For the text-containing cell, return its midpoint in [X, Y] coordinate format. 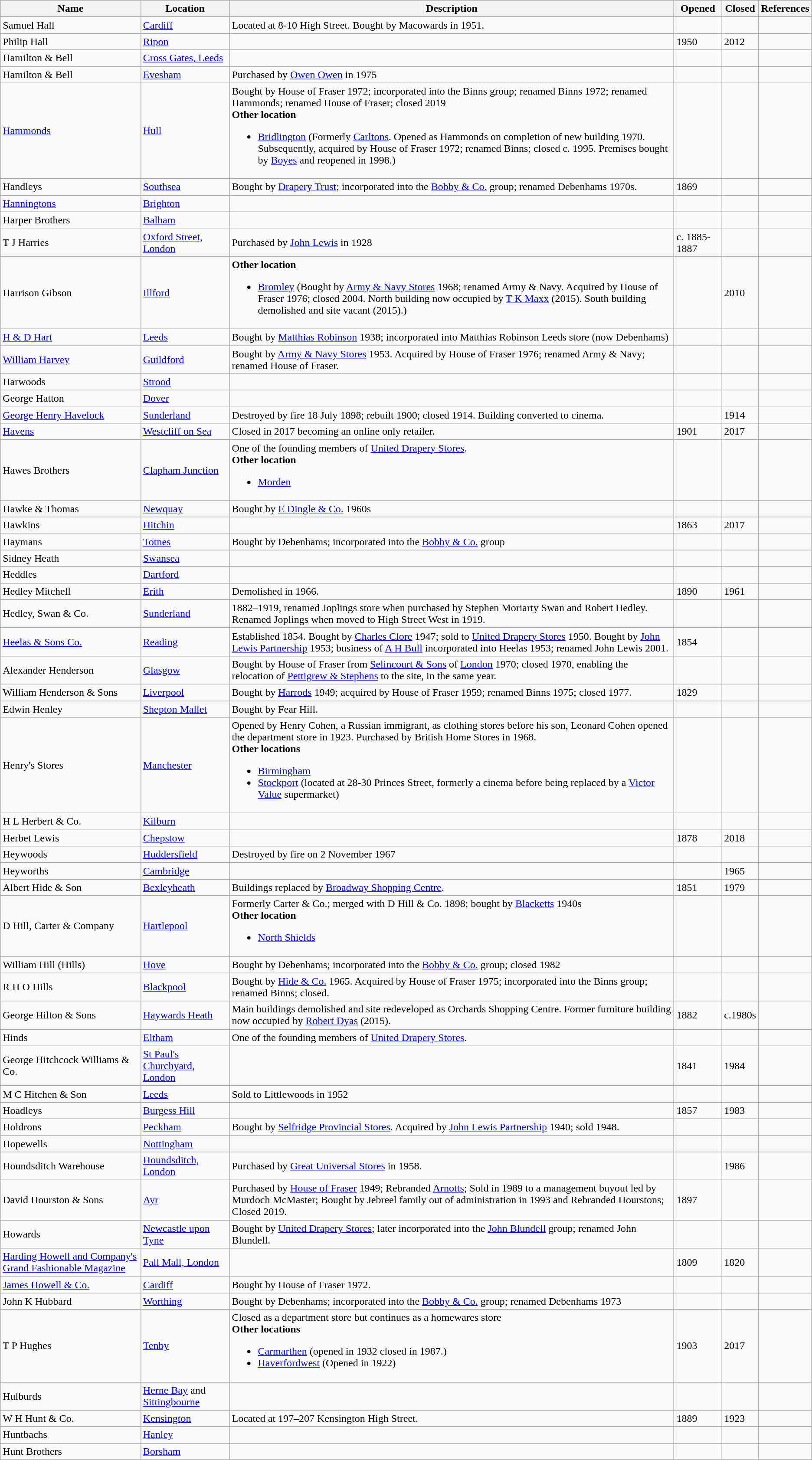
Huntbachs [70, 1435]
Formerly Carter & Co.; merged with D Hill & Co. 1898; bought by Blacketts 1940sOther locationNorth Shields [452, 926]
Hanley [185, 1435]
Hove [185, 965]
Bought by United Drapery Stores; later incorporated into the John Blundell group; renamed John Blundell. [452, 1234]
Hulburds [70, 1396]
Samuel Hall [70, 25]
Eltham [185, 1038]
Sidney Heath [70, 558]
Haymans [70, 542]
John K Hubbard [70, 1301]
1914 [740, 415]
T J Harries [70, 242]
Heyworths [70, 871]
Cambridge [185, 871]
Newquay [185, 509]
References [785, 9]
Hoadleys [70, 1110]
c.1980s [740, 1015]
D Hill, Carter & Company [70, 926]
2010 [740, 292]
1965 [740, 871]
1882 [698, 1015]
Burgess Hill [185, 1110]
Borsham [185, 1451]
Heddles [70, 575]
Located at 197–207 Kensington High Street. [452, 1418]
c. 1885-1887 [698, 242]
Buildings replaced by Broadway Shopping Centre. [452, 887]
1857 [698, 1110]
Heelas & Sons Co. [70, 642]
Edwin Henley [70, 709]
Clapham Junction [185, 470]
William Hill (Hills) [70, 965]
2018 [740, 838]
Southsea [185, 187]
Chepstow [185, 838]
Illford [185, 292]
Name [70, 9]
Alexander Henderson [70, 670]
St Paul's Churchyard, London [185, 1066]
1979 [740, 887]
George Hitchcock Williams & Co. [70, 1066]
Handleys [70, 187]
William Harvey [70, 359]
Houndsditch, London [185, 1166]
Hanningtons [70, 203]
Hull [185, 131]
1882–1919, renamed Joplings store when purchased by Stephen Moriarty Swan and Robert Hedley. Renamed Joplings when moved to High Street West in 1919. [452, 613]
Havens [70, 432]
Philip Hall [70, 42]
Worthing [185, 1301]
1901 [698, 432]
M C Hitchen & Son [70, 1094]
Oxford Street, London [185, 242]
One of the founding members of United Drapery Stores.Other locationMorden [452, 470]
Purchased by Great Universal Stores in 1958. [452, 1166]
Howards [70, 1234]
H & D Hart [70, 337]
Brighton [185, 203]
1986 [740, 1166]
Harwoods [70, 382]
George Hatton [70, 399]
1897 [698, 1200]
Blackpool [185, 987]
Bought by Hide & Co. 1965. Acquired by House of Fraser 1975; incorporated into the Binns group; renamed Binns; closed. [452, 987]
Harper Brothers [70, 220]
Ayr [185, 1200]
Cross Gates, Leeds [185, 58]
Bought by Selfridge Provincial Stores. Acquired by John Lewis Partnership 1940; sold 1948. [452, 1127]
Erith [185, 591]
Peckham [185, 1127]
Hunt Brothers [70, 1451]
Bought by Fear Hill. [452, 709]
William Henderson & Sons [70, 692]
1903 [698, 1345]
T P Hughes [70, 1345]
R H O Hills [70, 987]
Bexleyheath [185, 887]
1984 [740, 1066]
Hawkins [70, 525]
1869 [698, 187]
George Hilton & Sons [70, 1015]
Hitchin [185, 525]
Swansea [185, 558]
Located at 8-10 High Street. Bought by Macowards in 1951. [452, 25]
Opened [698, 9]
Bought by Harrods 1949; acquired by House of Fraser 1959; renamed Binns 1975; closed 1977. [452, 692]
1854 [698, 642]
Bought by Debenhams; incorporated into the Bobby & Co. group; closed 1982 [452, 965]
Tenby [185, 1345]
Albert Hide & Son [70, 887]
Bought by Matthias Robinson 1938; incorporated into Matthias Robinson Leeds store (now Debenhams) [452, 337]
Balham [185, 220]
Destroyed by fire 18 July 1898; rebuilt 1900; closed 1914. Building converted to cinema. [452, 415]
Sold to Littlewoods in 1952 [452, 1094]
Newcastle upon Tyne [185, 1234]
Hedley Mitchell [70, 591]
Bought by Army & Navy Stores 1953. Acquired by House of Fraser 1976; renamed Army & Navy; renamed House of Fraser. [452, 359]
Kensington [185, 1418]
Liverpool [185, 692]
1950 [698, 42]
Description [452, 9]
Hedley, Swan & Co. [70, 613]
Huddersfield [185, 854]
Hawke & Thomas [70, 509]
1863 [698, 525]
Dartford [185, 575]
Bought by Drapery Trust; incorporated into the Bobby & Co. group; renamed Debenhams 1970s. [452, 187]
George Henry Havelock [70, 415]
1851 [698, 887]
H L Herbert & Co. [70, 822]
Bought by House of Fraser 1972. [452, 1285]
David Hourston & Sons [70, 1200]
Hammonds [70, 131]
Closed [740, 9]
Dover [185, 399]
James Howell & Co. [70, 1285]
W H Hunt & Co. [70, 1418]
Hinds [70, 1038]
Purchased by Owen Owen in 1975 [452, 75]
Pall Mall, London [185, 1262]
Herbet Lewis [70, 838]
Bought by E Dingle & Co. 1960s [452, 509]
Harrison Gibson [70, 292]
Main buildings demolished and site redeveloped as Orchards Shopping Centre. Former furniture building now occupied by Robert Dyas (2015). [452, 1015]
Haywards Heath [185, 1015]
Demolished in 1966. [452, 591]
1820 [740, 1262]
Bought by Debenhams; incorporated into the Bobby & Co. group [452, 542]
2012 [740, 42]
1923 [740, 1418]
Heywoods [70, 854]
Purchased by John Lewis in 1928 [452, 242]
1890 [698, 591]
Bought by Debenhams; incorporated into the Bobby & Co. group; renamed Debenhams 1973 [452, 1301]
Hartlepool [185, 926]
Henry's Stores [70, 765]
Westcliff on Sea [185, 432]
Houndsditch Warehouse [70, 1166]
1878 [698, 838]
1841 [698, 1066]
Totnes [185, 542]
Herne Bay and Sittingbourne [185, 1396]
1809 [698, 1262]
Shepton Mallet [185, 709]
Evesham [185, 75]
Kilburn [185, 822]
One of the founding members of United Drapery Stores. [452, 1038]
Destroyed by fire on 2 November 1967 [452, 854]
Harding Howell and Company's Grand Fashionable Magazine [70, 1262]
Holdrons [70, 1127]
Location [185, 9]
Hopewells [70, 1144]
1961 [740, 591]
Glasgow [185, 670]
Closed in 2017 becoming an online only retailer. [452, 432]
Reading [185, 642]
Ripon [185, 42]
Nottingham [185, 1144]
Guildford [185, 359]
Hawes Brothers [70, 470]
1983 [740, 1110]
Manchester [185, 765]
1829 [698, 692]
Strood [185, 382]
1889 [698, 1418]
